Extract the [x, y] coordinate from the center of the cell holding the provided text.  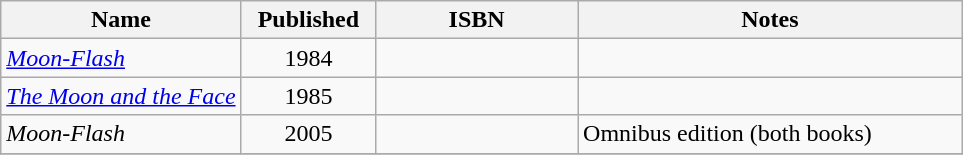
Name [121, 20]
The Moon and the Face [121, 96]
ISBN [477, 20]
Published [308, 20]
1985 [308, 96]
1984 [308, 58]
2005 [308, 134]
Omnibus edition (both books) [770, 134]
Notes [770, 20]
